Extract the [X, Y] coordinate from the center of the cell holding the provided text.  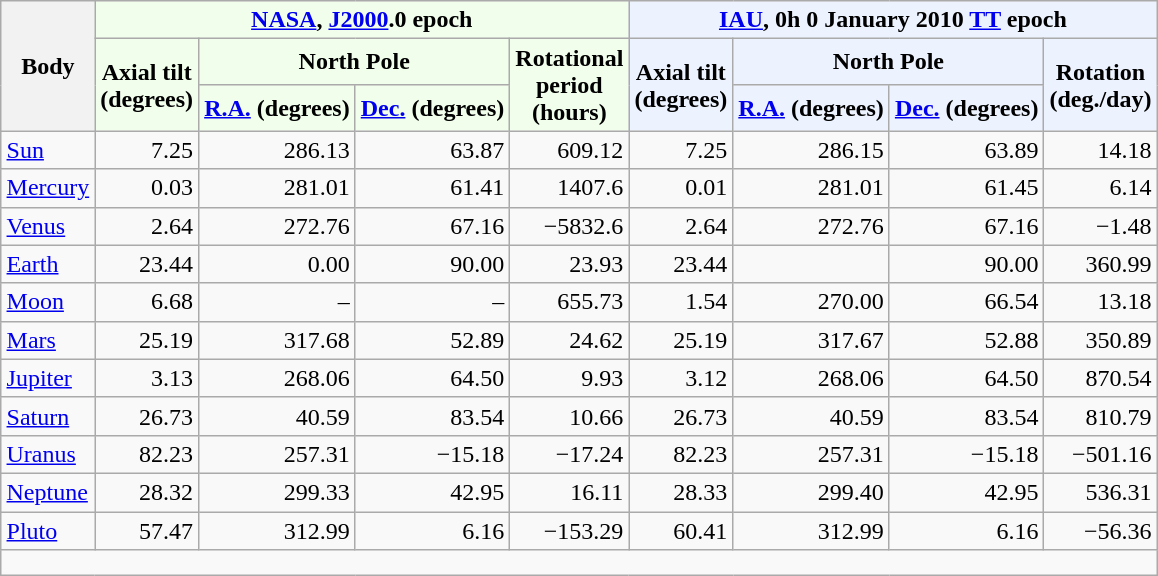
Saturn [48, 416]
0.01 [681, 188]
−153.29 [570, 531]
Rotational period (hours) [570, 85]
Mercury [48, 188]
317.67 [812, 340]
−56.36 [1100, 531]
6.68 [147, 302]
57.47 [147, 531]
−17.24 [570, 454]
23.93 [570, 264]
Pluto [48, 531]
810.79 [1100, 416]
28.32 [147, 492]
3.13 [147, 378]
870.54 [1100, 378]
−1.48 [1100, 226]
IAU, 0h 0 January 2010 TT epoch [893, 20]
299.33 [278, 492]
14.18 [1100, 150]
24.62 [570, 340]
13.18 [1100, 302]
Uranus [48, 454]
609.12 [570, 150]
Jupiter [48, 378]
66.54 [966, 302]
61.41 [432, 188]
−501.16 [1100, 454]
286.13 [278, 150]
Body [48, 66]
1.54 [681, 302]
60.41 [681, 531]
Rotation (deg./day) [1100, 85]
1407.6 [570, 188]
9.93 [570, 378]
16.11 [570, 492]
536.31 [1100, 492]
270.00 [812, 302]
317.68 [278, 340]
Earth [48, 264]
NASA, J2000.0 epoch [362, 20]
52.89 [432, 340]
3.12 [681, 378]
655.73 [570, 302]
6.14 [1100, 188]
−5832.6 [570, 226]
Sun [48, 150]
63.87 [432, 150]
286.15 [812, 150]
Venus [48, 226]
0.00 [278, 264]
0.03 [147, 188]
52.88 [966, 340]
360.99 [1100, 264]
Moon [48, 302]
28.33 [681, 492]
10.66 [570, 416]
61.45 [966, 188]
350.89 [1100, 340]
63.89 [966, 150]
299.40 [812, 492]
Neptune [48, 492]
Mars [48, 340]
